Search for the cell housing the specified text and yield its [X, Y] center coordinate. 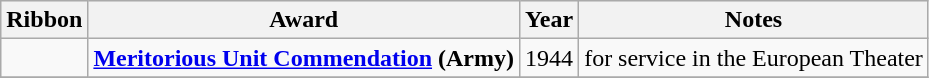
Notes [754, 20]
Meritorious Unit Commendation (Army) [304, 58]
1944 [550, 58]
for service in the European Theater [754, 58]
Ribbon [44, 20]
Award [304, 20]
Year [550, 20]
